Find where the given text appears and provide that cell's center as (x, y) coordinate. 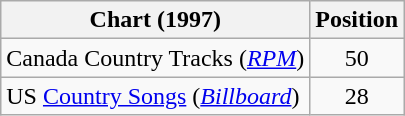
Canada Country Tracks (RPM) (156, 58)
Position (357, 20)
28 (357, 96)
US Country Songs (Billboard) (156, 96)
Chart (1997) (156, 20)
50 (357, 58)
